Locate the cell with the specified text and output its (x, y) center coordinate. 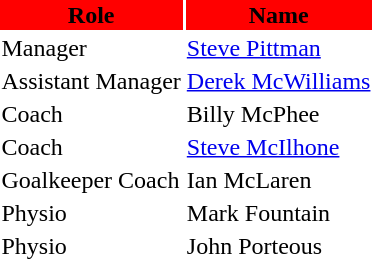
Billy McPhee (278, 114)
Manager (91, 48)
Physio (91, 213)
Steve McIlhone (278, 147)
Name (278, 15)
Ian McLaren (278, 180)
Mark Fountain (278, 213)
Derek McWilliams (278, 81)
Assistant Manager (91, 81)
Goalkeeper Coach (91, 180)
Steve Pittman (278, 48)
Role (91, 15)
